Return the [X, Y] coordinate for the center point of the cell that contains the specified text.  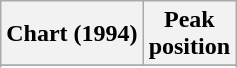
Peakposition [189, 34]
Chart (1994) [72, 34]
